Find where the given text appears and provide that cell's center as (x, y) coordinate. 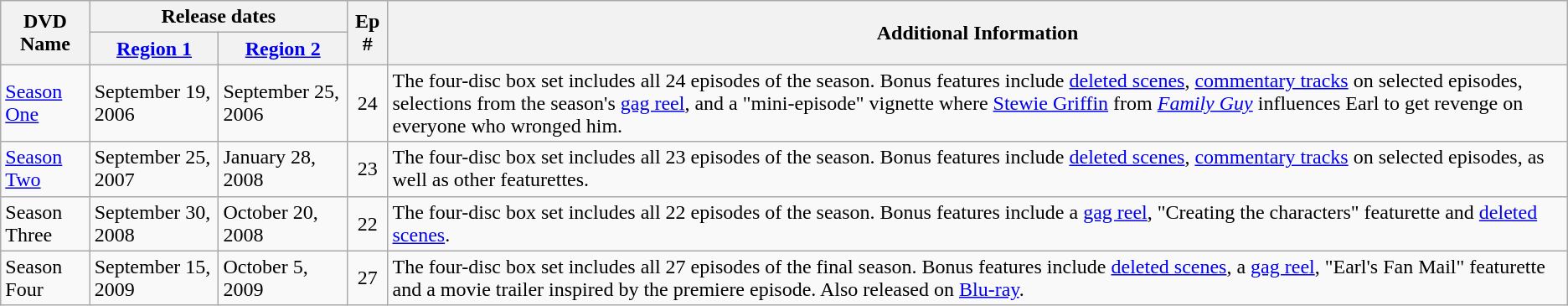
Season Four (45, 278)
22 (368, 223)
Season One (45, 103)
DVD Name (45, 33)
Season Three (45, 223)
September 19, 2006 (154, 103)
September 25, 2006 (283, 103)
Ep # (368, 33)
Region 2 (283, 49)
Additional Information (977, 33)
23 (368, 169)
September 25, 2007 (154, 169)
September 15, 2009 (154, 278)
October 5, 2009 (283, 278)
Season Two (45, 169)
October 20, 2008 (283, 223)
24 (368, 103)
27 (368, 278)
September 30, 2008 (154, 223)
Region 1 (154, 49)
January 28, 2008 (283, 169)
Release dates (218, 17)
